Output the (x, y) coordinate of the center of the cell containing the given text.  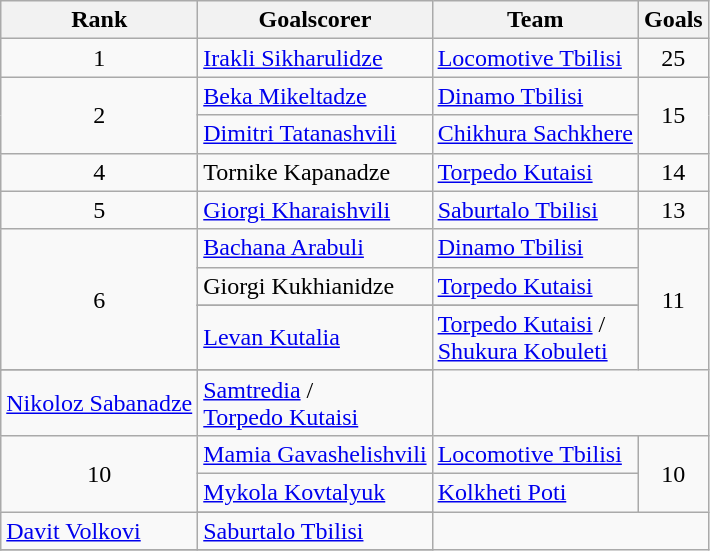
1 (100, 58)
2 (100, 115)
Mamia Gavashelishvili (315, 454)
11 (673, 300)
Chikhura Sachkhere (535, 134)
Levan Kutalia (315, 338)
Nikoloz Sabanadze (100, 402)
14 (673, 172)
Davit Volkovi (100, 531)
Bachana Arabuli (315, 248)
Rank (100, 20)
4 (100, 172)
15 (673, 115)
Dimitri Tatanashvili (315, 134)
6 (100, 300)
Goalscorer (315, 20)
25 (673, 58)
Tornike Kapanadze (315, 172)
5 (100, 210)
Team (535, 20)
Kolkheti Poti (535, 492)
Samtredia /Torpedo Kutaisi (315, 402)
Giorgi Kharaishvili (315, 210)
Goals (673, 20)
13 (673, 210)
Mykola Kovtalyuk (315, 492)
Beka Mikeltadze (315, 96)
Torpedo Kutaisi /Shukura Kobuleti (535, 338)
Giorgi Kukhianidze (315, 286)
Irakli Sikharulidze (315, 58)
